Search for the cell housing the specified text and yield its [x, y] center coordinate. 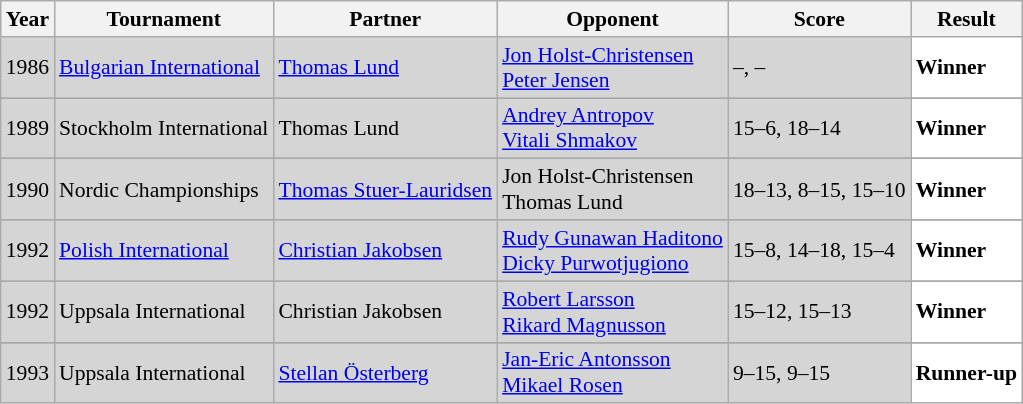
15–6, 18–14 [820, 128]
9–15, 9–15 [820, 372]
Stockholm International [164, 128]
15–8, 14–18, 15–4 [820, 250]
–, – [820, 68]
Andrey Antropov Vitali Shmakov [612, 128]
Opponent [612, 19]
Stellan Österberg [385, 372]
Jon Holst-Christensen Thomas Lund [612, 190]
Runner-up [966, 372]
Robert Larsson Rikard Magnusson [612, 312]
15–12, 15–13 [820, 312]
Polish International [164, 250]
Partner [385, 19]
1993 [28, 372]
Tournament [164, 19]
1990 [28, 190]
Year [28, 19]
Jon Holst-Christensen Peter Jensen [612, 68]
Rudy Gunawan Haditono Dicky Purwotjugiono [612, 250]
1986 [28, 68]
Bulgarian International [164, 68]
Thomas Stuer-Lauridsen [385, 190]
Nordic Championships [164, 190]
Score [820, 19]
Result [966, 19]
18–13, 8–15, 15–10 [820, 190]
Jan-Eric Antonsson Mikael Rosen [612, 372]
1989 [28, 128]
